Locate the cell with the specified text and output its [X, Y] center coordinate. 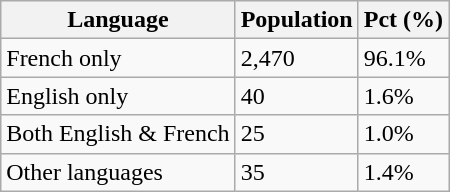
1.4% [403, 172]
Pct (%) [403, 20]
Both English & French [118, 134]
Population [296, 20]
Other languages [118, 172]
35 [296, 172]
25 [296, 134]
French only [118, 58]
English only [118, 96]
Language [118, 20]
1.0% [403, 134]
96.1% [403, 58]
40 [296, 96]
1.6% [403, 96]
2,470 [296, 58]
